For the text-containing cell, return its midpoint in [X, Y] coordinate format. 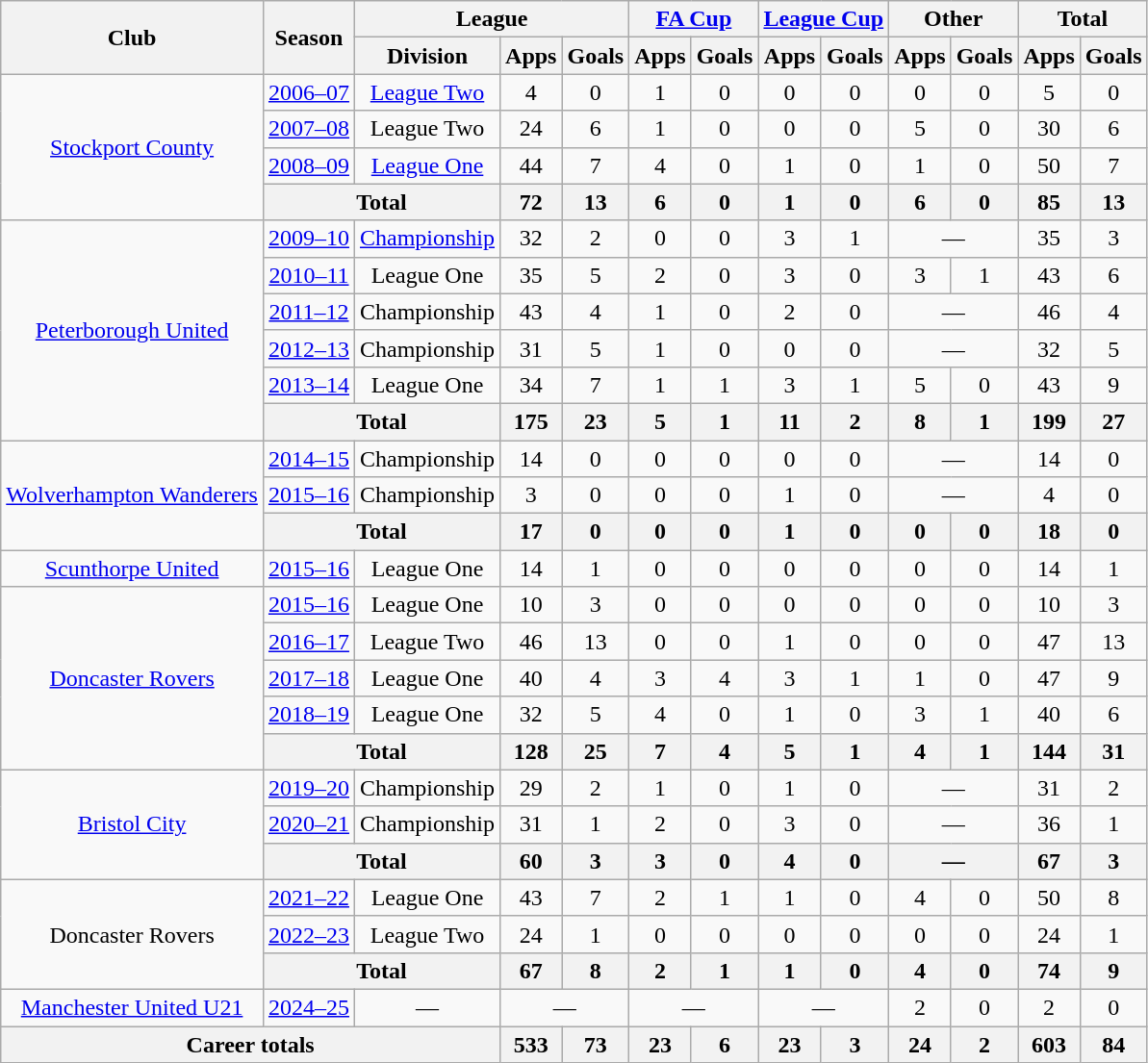
FA Cup [694, 19]
175 [531, 421]
2020–21 [308, 824]
2006–07 [308, 92]
18 [1049, 532]
2008–09 [308, 165]
Other [954, 19]
Manchester United U21 [133, 1007]
2013–14 [308, 385]
2017–18 [308, 678]
Stockport County [133, 147]
72 [531, 202]
84 [1113, 1044]
17 [531, 532]
30 [1049, 129]
2018–19 [308, 715]
League Cup [824, 19]
44 [531, 165]
36 [1049, 824]
603 [1049, 1044]
2022–23 [308, 934]
74 [1049, 971]
Division [427, 56]
2007–08 [308, 129]
73 [596, 1044]
Season [308, 38]
60 [531, 861]
29 [531, 788]
League [491, 19]
2009–10 [308, 239]
144 [1049, 751]
34 [531, 385]
2024–25 [308, 1007]
11 [789, 421]
27 [1113, 421]
199 [1049, 421]
2010–11 [308, 275]
85 [1049, 202]
Career totals [250, 1044]
Club [133, 38]
Wolverhampton Wanderers [133, 495]
2012–13 [308, 348]
Scunthorpe United [133, 569]
25 [596, 751]
2019–20 [308, 788]
128 [531, 751]
2014–15 [308, 459]
2016–17 [308, 642]
2021–22 [308, 898]
533 [531, 1044]
Bristol City [133, 824]
Peterborough United [133, 330]
2011–12 [308, 312]
